Capture the cell that displays the provided text and extract its (x, y) central coordinate. 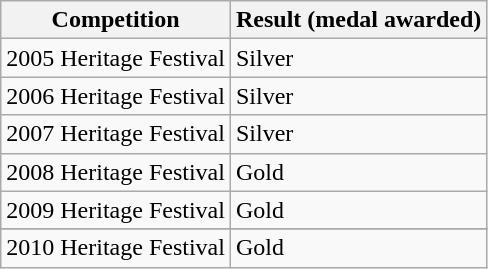
2005 Heritage Festival (116, 58)
2007 Heritage Festival (116, 134)
2006 Heritage Festival (116, 96)
Result (medal awarded) (358, 20)
2009 Heritage Festival (116, 210)
2010 Heritage Festival (116, 248)
2008 Heritage Festival (116, 172)
Competition (116, 20)
